Capture the cell that displays the provided text and extract its [x, y] central coordinate. 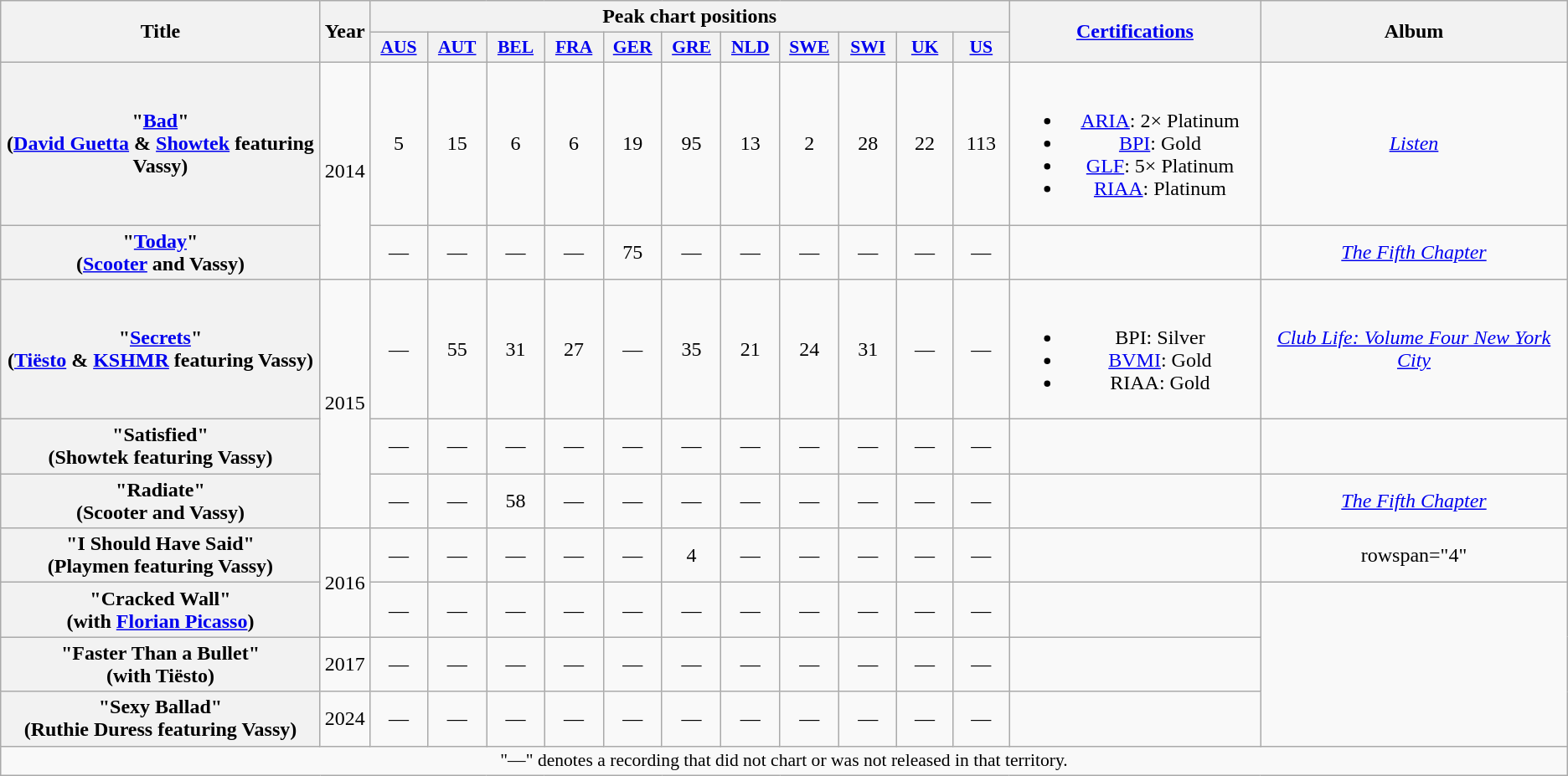
"Cracked Wall"(with Florian Picasso) [161, 609]
GER [632, 48]
35 [691, 350]
2017 [345, 665]
AUT [457, 48]
75 [632, 251]
Listen [1414, 143]
2014 [345, 171]
SWI [868, 48]
21 [750, 350]
19 [632, 143]
"Faster Than a Bullet"(with Tiësto) [161, 665]
"Secrets"(Tiësto & KSHMR featuring Vassy) [161, 350]
22 [925, 143]
"Today"(Scooter and Vassy) [161, 251]
"Sexy Ballad"(Ruthie Duress featuring Vassy) [161, 718]
SWE [809, 48]
113 [981, 143]
27 [574, 350]
58 [516, 501]
24 [809, 350]
2024 [345, 718]
15 [457, 143]
UK [925, 48]
AUS [399, 48]
2016 [345, 583]
28 [868, 143]
BEL [516, 48]
FRA [574, 48]
rowspan="4" [1414, 556]
4 [691, 556]
"Bad"(David Guetta & Showtek featuring Vassy) [161, 143]
Year [345, 32]
BPI: SilverBVMI: GoldRIAA: Gold [1135, 350]
US [981, 48]
13 [750, 143]
2 [809, 143]
"Radiate"(Scooter and Vassy) [161, 501]
ARIA: 2× PlatinumBPI: GoldGLF: 5× PlatinumRIAA: Platinum [1135, 143]
NLD [750, 48]
55 [457, 350]
Club Life: Volume Four New York City [1414, 350]
Certifications [1135, 32]
2015 [345, 403]
"I Should Have Said"(Playmen featuring Vassy) [161, 556]
GRE [691, 48]
Title [161, 32]
5 [399, 143]
"—" denotes a recording that did not chart or was not released in that territory. [784, 761]
"Satisfied"(Showtek featuring Vassy) [161, 447]
Peak chart positions [689, 17]
Album [1414, 32]
95 [691, 143]
